From the cell containing the given text, extract its center point as (X, Y) coordinate. 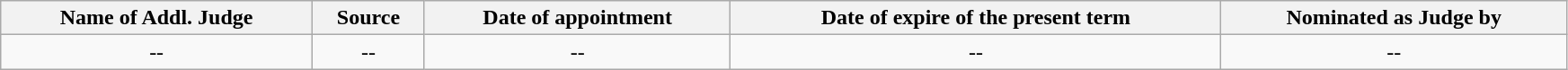
Date of appointment (577, 18)
Name of Addl. Judge (156, 18)
Source (368, 18)
Date of expire of the present term (976, 18)
Nominated as Judge by (1395, 18)
